Provide the (x, y) coordinate of the cell's center where the given text is located.  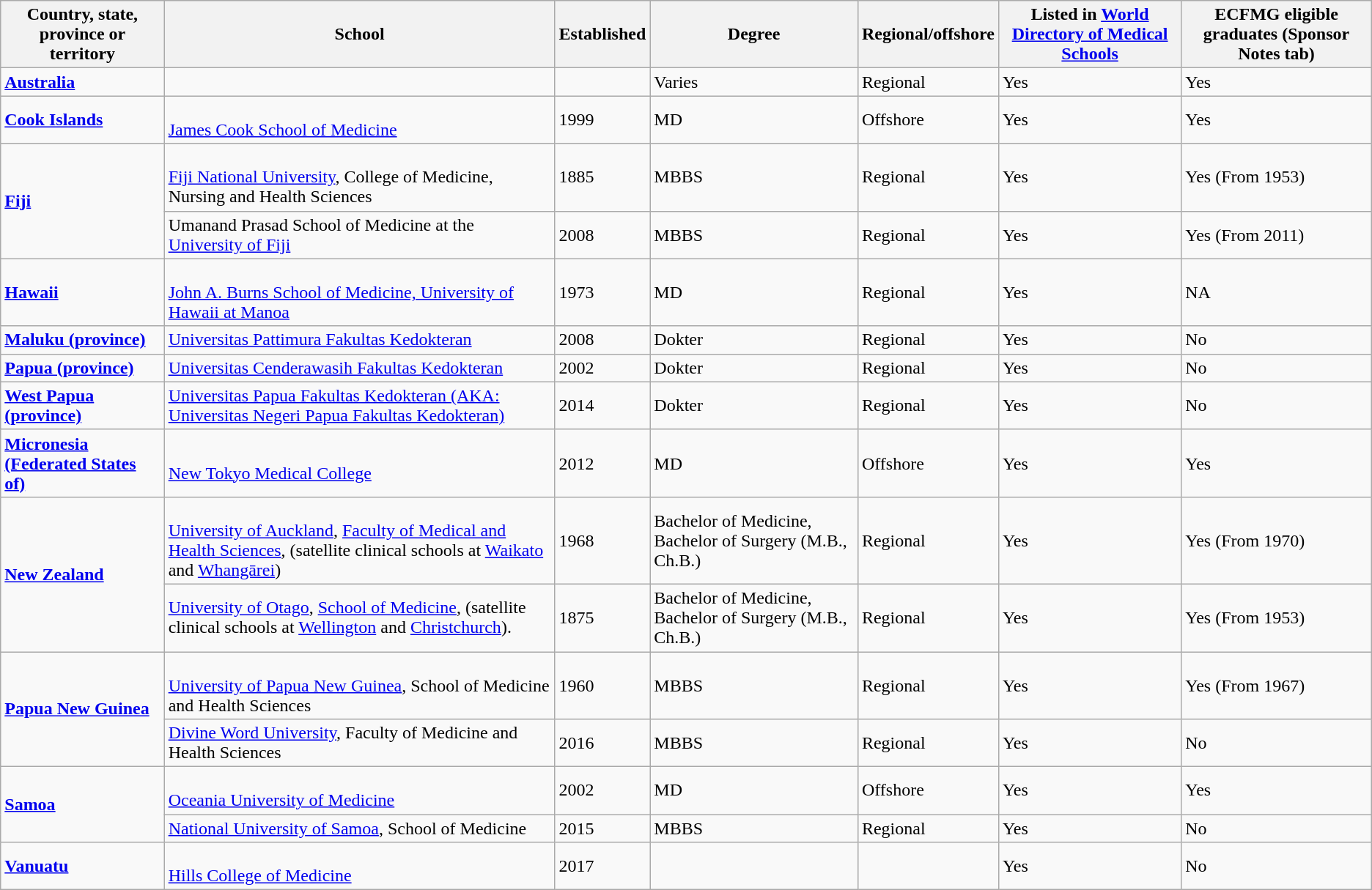
2014 (602, 406)
1999 (602, 120)
West Papua (province) (82, 406)
1973 (602, 292)
Degree (754, 34)
University of Otago, School of Medicine, (satellite clinical schools at Wellington and Christchurch). (359, 618)
Oceania University of Medicine (359, 791)
New Zealand (82, 574)
University of Auckland, Faculty of Medical and Health Sciences, (satellite clinical schools at Waikato and Whangārei) (359, 541)
Papua New Guinea (82, 709)
Yes (From 2011) (1277, 234)
2015 (602, 828)
Varies (754, 82)
New Tokyo Medical College (359, 463)
Fiji (82, 201)
Umanand Prasad School of Medicine at the University of Fiji (359, 234)
John A. Burns School of Medicine, University of Hawaii at Manoa (359, 292)
Universitas Cenderawasih Fakultas Kedokteran (359, 368)
ECFMG eligible graduates (Sponsor Notes tab) (1277, 34)
Established (602, 34)
NA (1277, 292)
1960 (602, 686)
Country, state, province or territory (82, 34)
Australia (82, 82)
1885 (602, 177)
Listed in World Directory of Medical Schools (1089, 34)
Yes (From 1970) (1277, 541)
Micronesia (Federated States of) (82, 463)
Papua (province) (82, 368)
Yes (From 1967) (1277, 686)
Samoa (82, 804)
2016 (602, 743)
University of Papua New Guinea, School of Medicine and Health Sciences (359, 686)
Cook Islands (82, 120)
School (359, 34)
2012 (602, 463)
James Cook School of Medicine (359, 120)
1968 (602, 541)
Fiji National University, College of Medicine, Nursing and Health Sciences (359, 177)
Hawaii (82, 292)
Maluku (province) (82, 340)
2017 (602, 866)
Universitas Pattimura Fakultas Kedokteran (359, 340)
Hills College of Medicine (359, 866)
Regional/offshore (928, 34)
Divine Word University, Faculty of Medicine and Health Sciences (359, 743)
Universitas Papua Fakultas Kedokteran (AKA: Universitas Negeri Papua Fakultas Kedokteran) (359, 406)
1875 (602, 618)
National University of Samoa, School of Medicine (359, 828)
Vanuatu (82, 866)
